Capture the cell that displays the provided text and extract its (x, y) central coordinate. 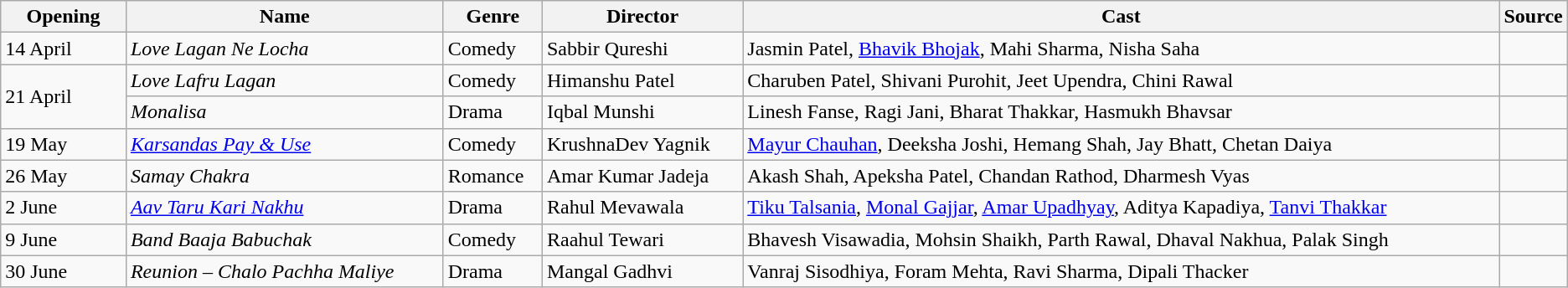
Linesh Fanse, Ragi Jani, Bharat Thakkar, Hasmukh Bhavsar (1121, 112)
Rahul Mevawala (642, 208)
Charuben Patel, Shivani Purohit, Jeet Upendra, Chini Rawal (1121, 80)
Cast (1121, 17)
KrushnaDev Yagnik (642, 144)
Tiku Talsania, Monal Gajjar, Amar Upadhyay, Aditya Kapadiya, Tanvi Thakkar (1121, 208)
Aav Taru Kari Nakhu (285, 208)
Genre (493, 17)
Monalisa (285, 112)
2 June (64, 208)
Karsandas Pay & Use (285, 144)
26 May (64, 176)
14 April (64, 49)
Vanraj Sisodhiya, Foram Mehta, Ravi Sharma, Dipali Thacker (1121, 271)
Amar Kumar Jadeja (642, 176)
Himanshu Patel (642, 80)
Name (285, 17)
Band Baaja Babuchak (285, 239)
19 May (64, 144)
Love Lagan Ne Locha (285, 49)
Bhavesh Visawadia, Mohsin Shaikh, Parth Rawal, Dhaval Nakhua, Palak Singh (1121, 239)
Samay Chakra (285, 176)
Raahul Tewari (642, 239)
Source (1533, 17)
Jasmin Patel, Bhavik Bhojak, Mahi Sharma, Nisha Saha (1121, 49)
21 April (64, 96)
Mangal Gadhvi (642, 271)
Director (642, 17)
Sabbir Qureshi (642, 49)
Iqbal Munshi (642, 112)
Mayur Chauhan, Deeksha Joshi, Hemang Shah, Jay Bhatt, Chetan Daiya (1121, 144)
Opening (64, 17)
30 June (64, 271)
Akash Shah, Apeksha Patel, Chandan Rathod, Dharmesh Vyas (1121, 176)
Love Lafru Lagan (285, 80)
Romance (493, 176)
9 June (64, 239)
Reunion – Chalo Pachha Maliye (285, 271)
